Find where the given text appears and provide that cell's center as (X, Y) coordinate. 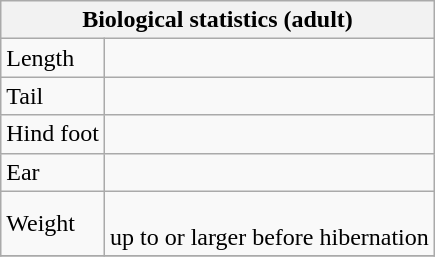
Length (53, 58)
Ear (53, 172)
Hind foot (53, 134)
up to or larger before hibernation (269, 224)
Biological statistics (adult) (218, 20)
Weight (53, 224)
Tail (53, 96)
